Find where the given text appears and provide that cell's center as (X, Y) coordinate. 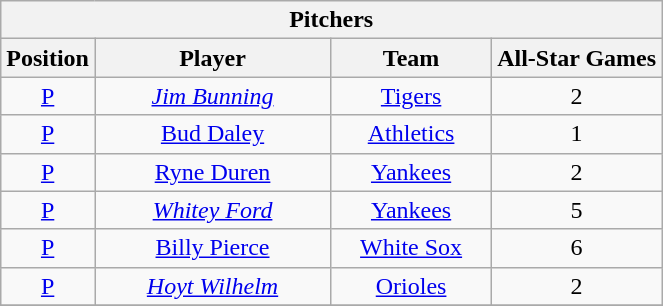
Athletics (412, 134)
Ryne Duren (212, 172)
5 (577, 210)
Player (212, 58)
Position (48, 58)
6 (577, 248)
1 (577, 134)
Tigers (412, 96)
Team (412, 58)
Orioles (412, 286)
Whitey Ford (212, 210)
Hoyt Wilhelm (212, 286)
Jim Bunning (212, 96)
All-Star Games (577, 58)
White Sox (412, 248)
Billy Pierce (212, 248)
Bud Daley (212, 134)
Pitchers (332, 20)
